Output the [x, y] coordinate of the center of the cell containing the given text.  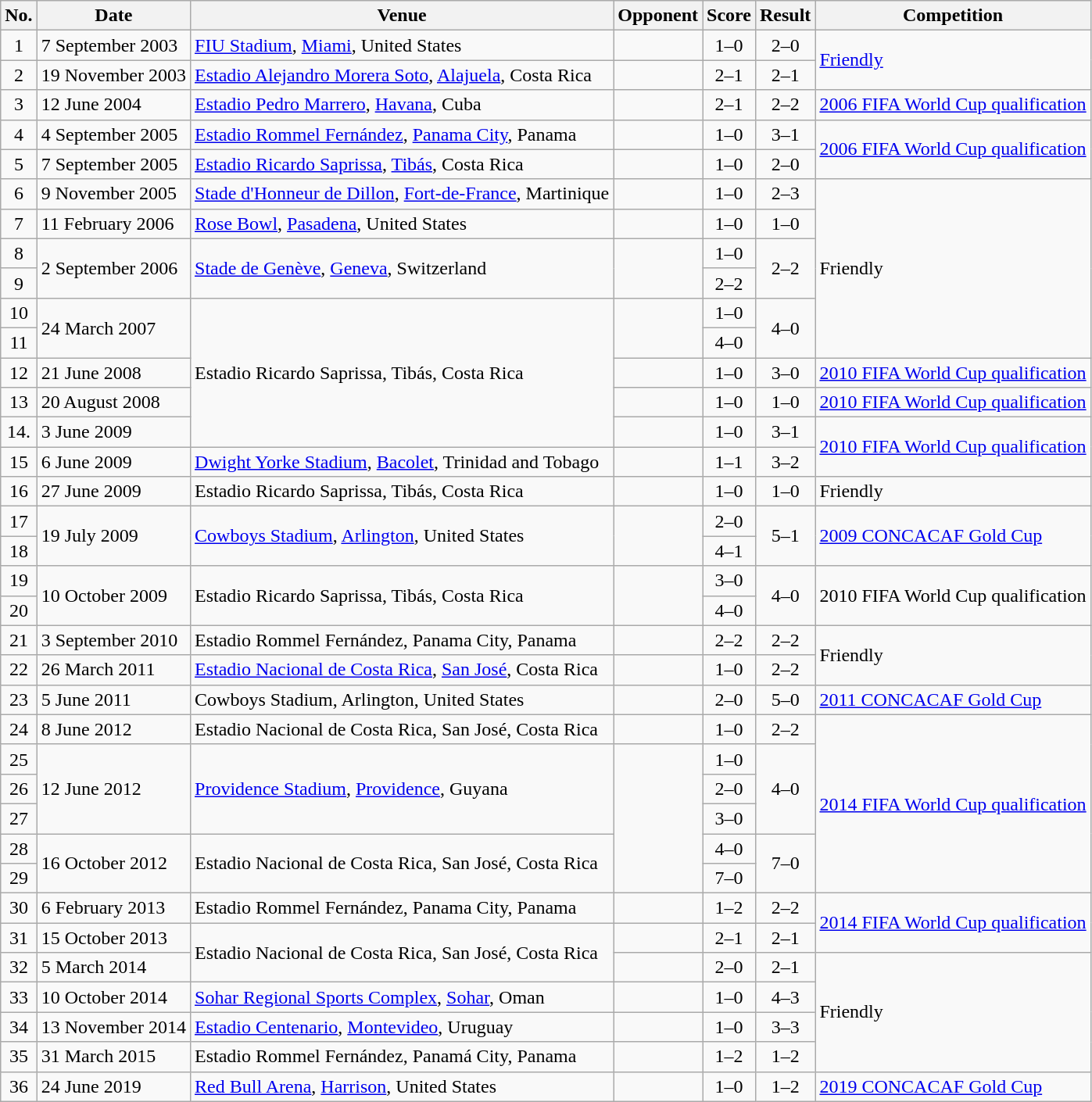
33 [19, 997]
Providence Stadium, Providence, Guyana [402, 789]
3–3 [785, 1027]
3 [19, 105]
8 [19, 253]
Venue [402, 16]
27 [19, 818]
5–0 [785, 699]
12 June 2004 [113, 105]
32 [19, 968]
2009 CONCACAF Gold Cup [953, 536]
5 [19, 164]
10 October 2014 [113, 997]
29 [19, 878]
11 [19, 342]
Dwight Yorke Stadium, Bacolet, Trinidad and Tobago [402, 462]
5 June 2011 [113, 699]
27 June 2009 [113, 492]
Stade de Genève, Geneva, Switzerland [402, 268]
4 [19, 134]
Estadio Pedro Marrero, Havana, Cuba [402, 105]
7 September 2003 [113, 45]
24 March 2007 [113, 327]
25 [19, 759]
3 September 2010 [113, 640]
Opponent [658, 16]
35 [19, 1057]
19 July 2009 [113, 536]
12 June 2012 [113, 789]
Score [729, 16]
2011 CONCACAF Gold Cup [953, 699]
19 November 2003 [113, 75]
22 [19, 670]
15 [19, 462]
24 [19, 729]
Stade d'Honneur de Dillon, Fort-de-France, Martinique [402, 194]
No. [19, 16]
31 March 2015 [113, 1057]
9 [19, 283]
26 [19, 789]
21 [19, 640]
31 [19, 938]
21 June 2008 [113, 373]
Result [785, 16]
4–3 [785, 997]
17 [19, 521]
10 October 2009 [113, 596]
9 November 2005 [113, 194]
Competition [953, 16]
Estadio Rommel Fernández, Panamá City, Panama [402, 1057]
7 September 2005 [113, 164]
16 October 2012 [113, 863]
34 [19, 1027]
20 [19, 610]
Red Bull Arena, Harrison, United States [402, 1086]
5–1 [785, 536]
2–3 [785, 194]
28 [19, 848]
24 June 2019 [113, 1086]
11 February 2006 [113, 224]
1 [19, 45]
30 [19, 908]
20 August 2008 [113, 403]
2019 CONCACAF Gold Cup [953, 1086]
13 November 2014 [113, 1027]
23 [19, 699]
6 June 2009 [113, 462]
14. [19, 432]
15 October 2013 [113, 938]
16 [19, 492]
3–2 [785, 462]
6 [19, 194]
Rose Bowl, Pasadena, United States [402, 224]
18 [19, 551]
26 March 2011 [113, 670]
FIU Stadium, Miami, United States [402, 45]
8 June 2012 [113, 729]
Estadio Centenario, Montevideo, Uruguay [402, 1027]
7 [19, 224]
1–1 [729, 462]
4 September 2005 [113, 134]
13 [19, 403]
6 February 2013 [113, 908]
12 [19, 373]
4–1 [729, 551]
Sohar Regional Sports Complex, Sohar, Oman [402, 997]
2 September 2006 [113, 268]
3 June 2009 [113, 432]
5 March 2014 [113, 968]
2 [19, 75]
10 [19, 313]
36 [19, 1086]
Estadio Alejandro Morera Soto, Alajuela, Costa Rica [402, 75]
Date [113, 16]
19 [19, 581]
